Return the [X, Y] coordinate for the center point of the cell that contains the specified text.  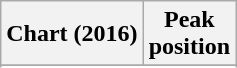
Chart (2016) [72, 34]
Peakposition [189, 34]
